Locate the cell with the specified text and output its [x, y] center coordinate. 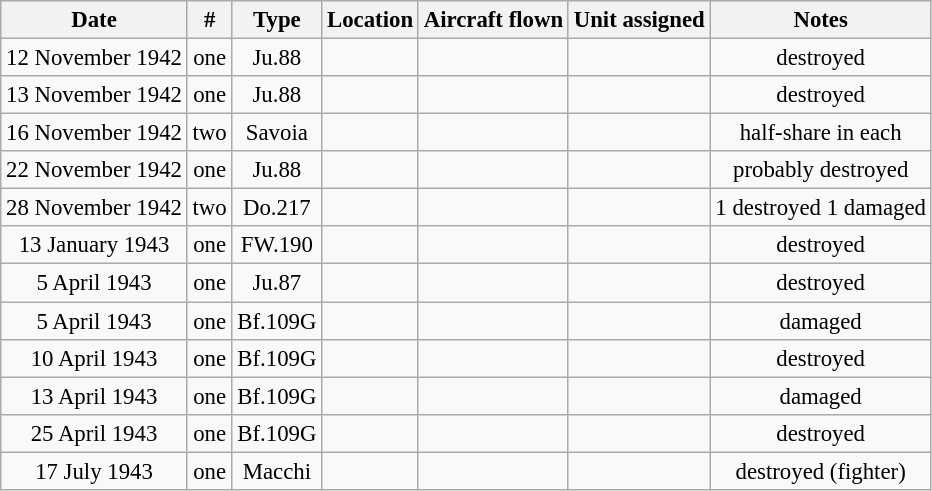
13 January 1943 [94, 245]
25 April 1943 [94, 433]
Savoia [277, 133]
22 November 1942 [94, 170]
Aircraft flown [493, 20]
Date [94, 20]
half-share in each [820, 133]
Notes [820, 20]
Unit assigned [639, 20]
# [210, 20]
destroyed (fighter) [820, 471]
13 November 1942 [94, 95]
16 November 1942 [94, 133]
Macchi [277, 471]
12 November 1942 [94, 58]
Type [277, 20]
probably destroyed [820, 170]
10 April 1943 [94, 358]
28 November 1942 [94, 208]
Do.217 [277, 208]
Location [370, 20]
17 July 1943 [94, 471]
13 April 1943 [94, 396]
Ju.87 [277, 283]
FW.190 [277, 245]
1 destroyed 1 damaged [820, 208]
